Capture the cell that displays the provided text and extract its [x, y] central coordinate. 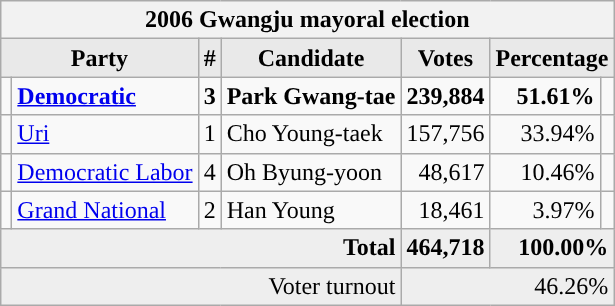
Voter turnout [201, 286]
Democratic Labor [105, 172]
Democratic [105, 96]
10.46% [545, 172]
157,756 [446, 134]
33.94% [545, 134]
Cho Young-taek [311, 134]
48,617 [446, 172]
Votes [446, 58]
239,884 [446, 96]
51.61% [545, 96]
3 [210, 96]
Percentage [552, 58]
Han Young [311, 210]
464,718 [446, 248]
3.97% [545, 210]
Oh Byung-yoon [311, 172]
18,461 [446, 210]
100.00% [552, 248]
2006 Gwangju mayoral election [308, 20]
Candidate [311, 58]
# [210, 58]
Party [100, 58]
Uri [105, 134]
Total [201, 248]
46.26% [508, 286]
Grand National [105, 210]
1 [210, 134]
Park Gwang-tae [311, 96]
4 [210, 172]
2 [210, 210]
